Identify which cell holds the provided text, then report its [x, y] central coordinate. 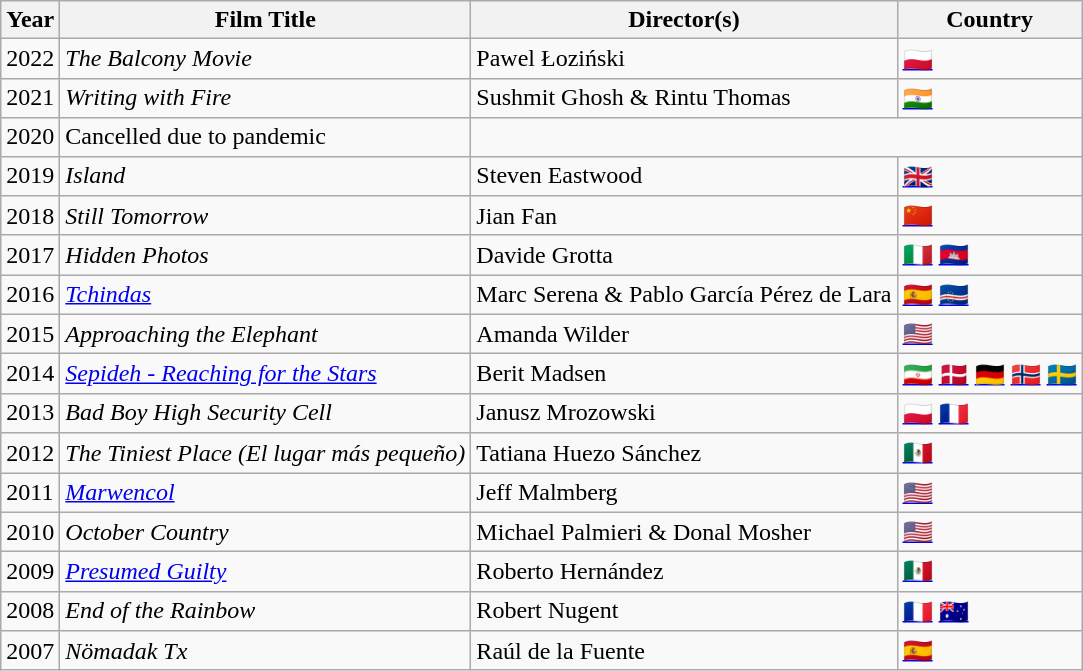
Raúl de la Fuente [684, 651]
2021 [30, 98]
October Country [266, 532]
Amanda Wilder [684, 334]
Country [990, 20]
Jian Fan [684, 216]
Jeff Malmberg [684, 492]
Film Title [266, 20]
Davide Grotta [684, 255]
Sepideh - Reaching for the Stars [266, 374]
2018 [30, 216]
Bad Boy High Security Cell [266, 413]
Berit Madsen [684, 374]
Tatiana Huezo Sánchez [684, 453]
Island [266, 176]
2008 [30, 611]
Steven Eastwood [684, 176]
2022 [30, 59]
2011 [30, 492]
🇵🇱 [990, 59]
2007 [30, 651]
2015 [30, 334]
2016 [30, 295]
End of the Rainbow [266, 611]
Janusz Mrozowski [684, 413]
Still Tomorrow [266, 216]
2017 [30, 255]
🇬🇧 [990, 176]
Hidden Photos [266, 255]
🇫🇷 🇦🇺 [990, 611]
Marc Serena & Pablo García Pérez de Lara [684, 295]
Approaching the Elephant [266, 334]
Sushmit Ghosh & Rintu Thomas [684, 98]
Michael Palmieri & Donal Mosher [684, 532]
Marwencol [266, 492]
2009 [30, 572]
Nömadak Tx [266, 651]
Cancelled due to pandemic [266, 137]
Year [30, 20]
🇨🇳 [990, 216]
Robert Nugent [684, 611]
Roberto Hernández [684, 572]
The Tiniest Place (El lugar más pequeño) [266, 453]
🇮🇹 🇰🇭 [990, 255]
🇪🇸 🇨🇻 [990, 295]
2020 [30, 137]
2010 [30, 532]
2014 [30, 374]
2019 [30, 176]
2012 [30, 453]
🇵🇱 🇫🇷 [990, 413]
Pawel Łoziński [684, 59]
Writing with Fire [266, 98]
Presumed Guilty [266, 572]
Tchindas [266, 295]
2013 [30, 413]
Director(s) [684, 20]
The Balcony Movie [266, 59]
🇮🇷 🇩🇰 🇩🇪 🇳🇴 🇸🇪 [990, 374]
🇪🇸 [990, 651]
🇮🇳 [990, 98]
